Return (x, y) of the center of cell containing provided text 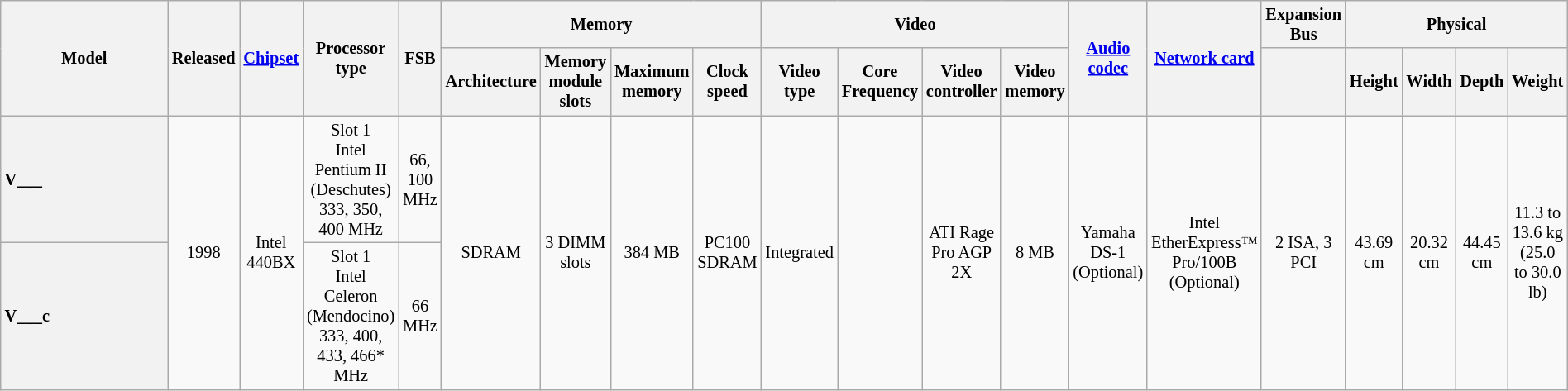
Yamaha DS-1 (Optional) (1108, 253)
Processor type (351, 58)
V___c (84, 316)
Audio codec (1108, 58)
Video controller (961, 82)
Chipset (271, 58)
Model (84, 58)
Height (1374, 82)
384 MB (652, 253)
V___ (84, 179)
8 MB (1035, 253)
3 DIMM slots (576, 253)
66, 100 MHz (420, 179)
Intel EtherExpress™ Pro/100B (Optional) (1204, 253)
Memory module slots (576, 82)
Video type (800, 82)
Core Frequency (880, 82)
Slot 1Intel Pentium II (Deschutes)333, 350, 400 MHz (351, 179)
Intel 440BX (271, 253)
66 MHz (420, 316)
11.3 to 13.6 kg (25.0 to 30.0 lb) (1537, 253)
Clock speed (727, 82)
20.32 cm (1429, 253)
43.69 cm (1374, 253)
Physical (1456, 24)
Video (915, 24)
Slot 1Intel Celeron (Mendocino)333, 400, 433, 466* MHz (351, 316)
Memory (602, 24)
Width (1429, 82)
FSB (420, 58)
Expansion Bus (1303, 24)
1998 (203, 253)
PC100 SDRAM (727, 253)
SDRAM (491, 253)
Depth (1482, 82)
44.45 cm (1482, 253)
Integrated (800, 253)
Network card (1204, 58)
Released (203, 58)
2 ISA, 3 PCI (1303, 253)
Video memory (1035, 82)
Maximum memory (652, 82)
ATI Rage Pro AGP 2X (961, 253)
Weight (1537, 82)
Architecture (491, 82)
